From the cell containing the given text, extract its center point as (x, y) coordinate. 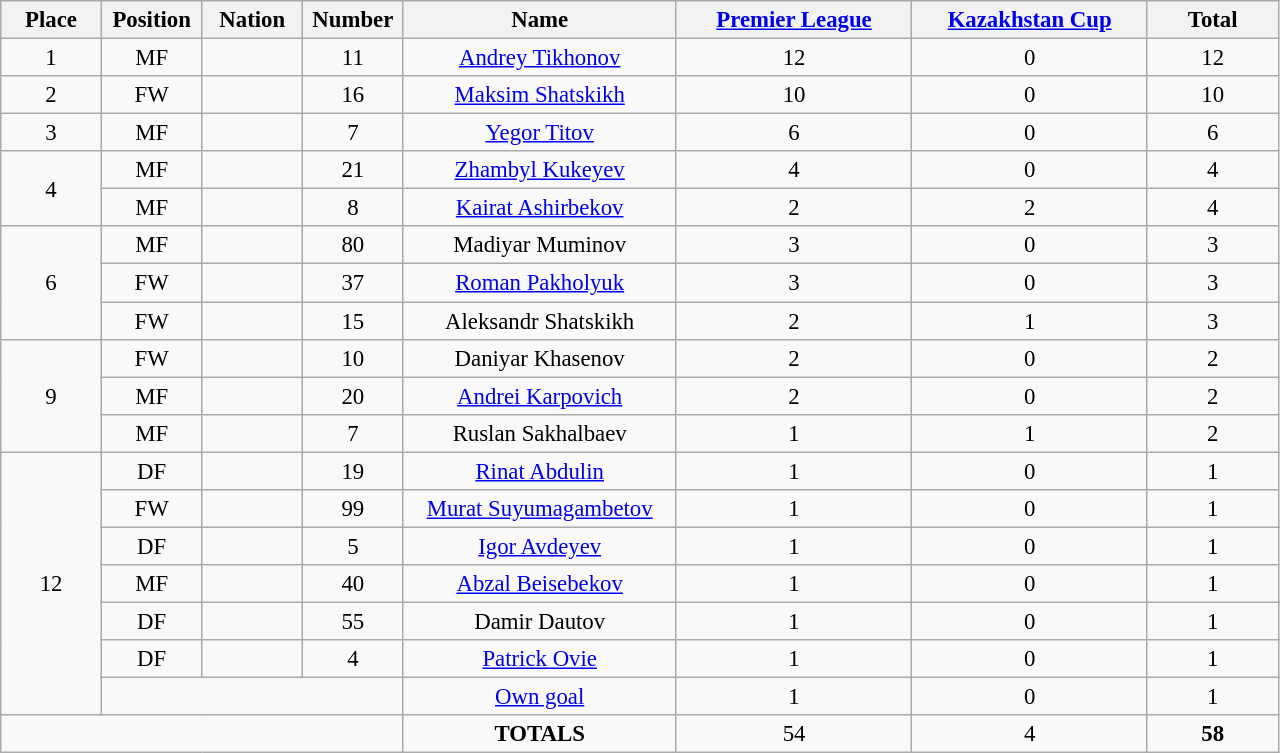
20 (354, 396)
Madiyar Muminov (540, 245)
Kairat Ashirbekov (540, 208)
8 (354, 208)
19 (354, 471)
Daniyar Khasenov (540, 358)
Patrick Ovie (540, 659)
80 (354, 245)
9 (52, 396)
5 (354, 546)
Zhambyl Kukeyev (540, 170)
TOTALS (540, 734)
Abzal Beisebekov (540, 584)
11 (354, 58)
Andrey Tikhonov (540, 58)
Own goal (540, 697)
Aleksandr Shatskikh (540, 321)
Place (52, 20)
54 (794, 734)
Total (1212, 20)
Yegor Titov (540, 133)
Premier League (794, 20)
Nation (252, 20)
16 (354, 95)
Name (540, 20)
Igor Avdeyev (540, 546)
15 (354, 321)
Number (354, 20)
Kazakhstan Cup (1030, 20)
Position (152, 20)
Ruslan Sakhalbaev (540, 433)
Damir Dautov (540, 621)
55 (354, 621)
Maksim Shatskikh (540, 95)
Andrei Karpovich (540, 396)
Rinat Abdulin (540, 471)
21 (354, 170)
58 (1212, 734)
40 (354, 584)
Murat Suyumagambetov (540, 509)
37 (354, 283)
Roman Pakholyuk (540, 283)
99 (354, 509)
